Locate the cell with the specified text and output its (X, Y) center coordinate. 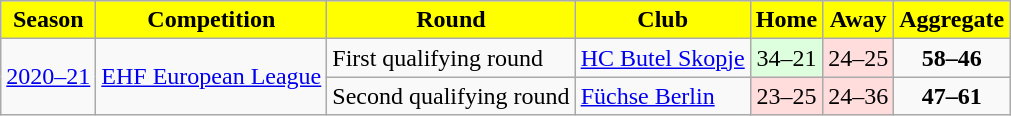
Füchse Berlin (662, 96)
Season (48, 20)
24–36 (858, 96)
23–25 (786, 96)
Club (662, 20)
EHF European League (212, 77)
First qualifying round (451, 58)
58–46 (952, 58)
47–61 (952, 96)
Home (786, 20)
Away (858, 20)
2020–21 (48, 77)
Round (451, 20)
Second qualifying round (451, 96)
24–25 (858, 58)
Competition (212, 20)
HC Butel Skopje (662, 58)
Aggregate (952, 20)
34–21 (786, 58)
